Find where the given text appears and provide that cell's center as [x, y] coordinate. 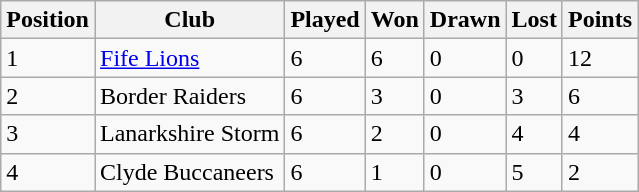
Points [600, 20]
Clyde Buccaneers [189, 172]
Played [325, 20]
12 [600, 58]
Drawn [465, 20]
Border Raiders [189, 96]
Fife Lions [189, 58]
Club [189, 20]
Lost [534, 20]
Position [48, 20]
Lanarkshire Storm [189, 134]
5 [534, 172]
Won [394, 20]
